For the text-containing cell, return its midpoint in [x, y] coordinate format. 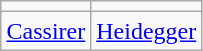
Cassirer [46, 31]
Heidegger [146, 31]
